Extract the (x, y) coordinate from the center of the cell holding the provided text.  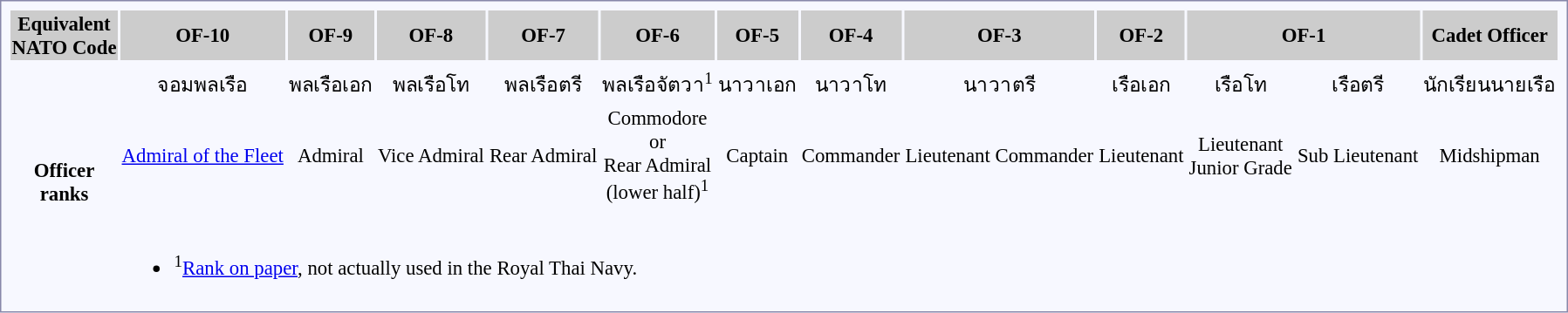
จอมพลเรือ (202, 85)
Admiral of the Fleet (202, 155)
พลเรือตรี (543, 85)
OF-4 (851, 35)
Cadet Officer (1489, 35)
Sub Lieutenant (1358, 155)
Lieutenant (1141, 155)
OF-7 (543, 35)
Admiral (330, 155)
Rear Admiral (543, 155)
OF-6 (658, 35)
OF-9 (330, 35)
EquivalentNATO Code (65, 35)
Commander (851, 155)
Lieutenant Commander (1000, 155)
พลเรือจัตวา1 (658, 85)
LieutenantJunior Grade (1241, 155)
Officerranks (65, 182)
นาวาเอก (757, 85)
CommodoreorRear Admiral(lower half)1 (658, 155)
Midshipman (1489, 155)
OF-3 (1000, 35)
พลเรือเอก (330, 85)
นาวาโท (851, 85)
OF-10 (202, 35)
OF-2 (1141, 35)
นาวาตรี (1000, 85)
OF-8 (431, 35)
นักเรียนนายเรือ (1489, 85)
เรือตรี (1358, 85)
Captain (757, 155)
เรือโท (1241, 85)
Vice Admiral (431, 155)
พลเรือโท (431, 85)
OF-1 (1304, 35)
1Rank on paper, not actually used in the Royal Thai Navy. (839, 255)
เรือเอก (1141, 85)
OF-5 (757, 35)
